Return [x, y] of the center of cell containing provided text 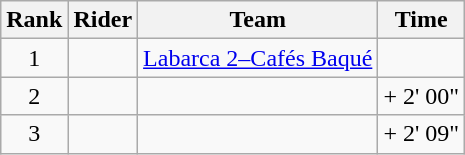
Labarca 2–Cafés Baqué [258, 58]
Team [258, 20]
3 [34, 134]
1 [34, 58]
Rank [34, 20]
Rider [103, 20]
+ 2' 09" [422, 134]
+ 2' 00" [422, 96]
Time [422, 20]
2 [34, 96]
